Return the [X, Y] coordinate for the center point of the cell that contains the specified text.  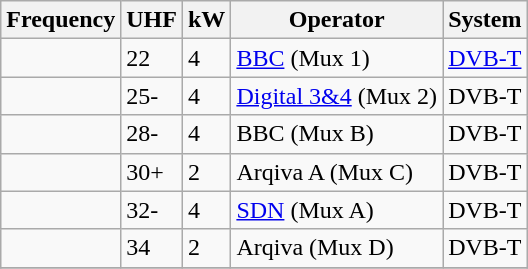
SDN (Mux A) [337, 210]
System [485, 20]
30+ [152, 172]
22 [152, 58]
Arqiva (Mux D) [337, 248]
UHF [152, 20]
32- [152, 210]
25- [152, 96]
28- [152, 134]
BBC (Mux 1) [337, 58]
BBC (Mux B) [337, 134]
Digital 3&4 (Mux 2) [337, 96]
Frequency [61, 20]
Arqiva A (Mux C) [337, 172]
kW [206, 20]
Operator [337, 20]
34 [152, 248]
